Pinpoint the cell where the given text exists, returning its (X, Y) midpoint coordinate. 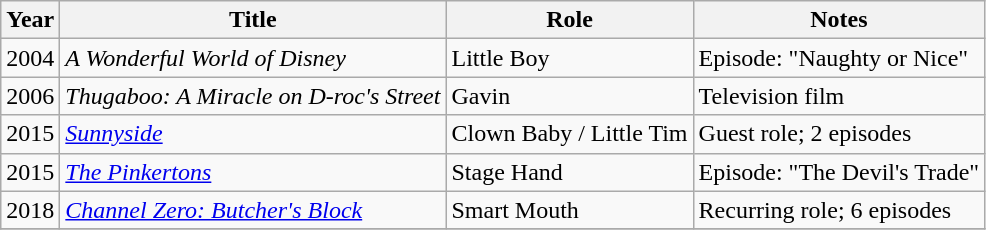
Role (570, 20)
Little Boy (570, 58)
Thugaboo: A Miracle on D-roc's Street (253, 96)
Gavin (570, 96)
2006 (30, 96)
Year (30, 20)
Sunnyside (253, 134)
Channel Zero: Butcher's Block (253, 210)
Recurring role; 6 episodes (839, 210)
Guest role; 2 episodes (839, 134)
The Pinkertons (253, 172)
2004 (30, 58)
A Wonderful World of Disney (253, 58)
2018 (30, 210)
Notes (839, 20)
Episode: "The Devil's Trade" (839, 172)
Title (253, 20)
Stage Hand (570, 172)
Smart Mouth (570, 210)
Clown Baby / Little Tim (570, 134)
Television film (839, 96)
Episode: "Naughty or Nice" (839, 58)
